Find where the given text appears and provide that cell's center as [X, Y] coordinate. 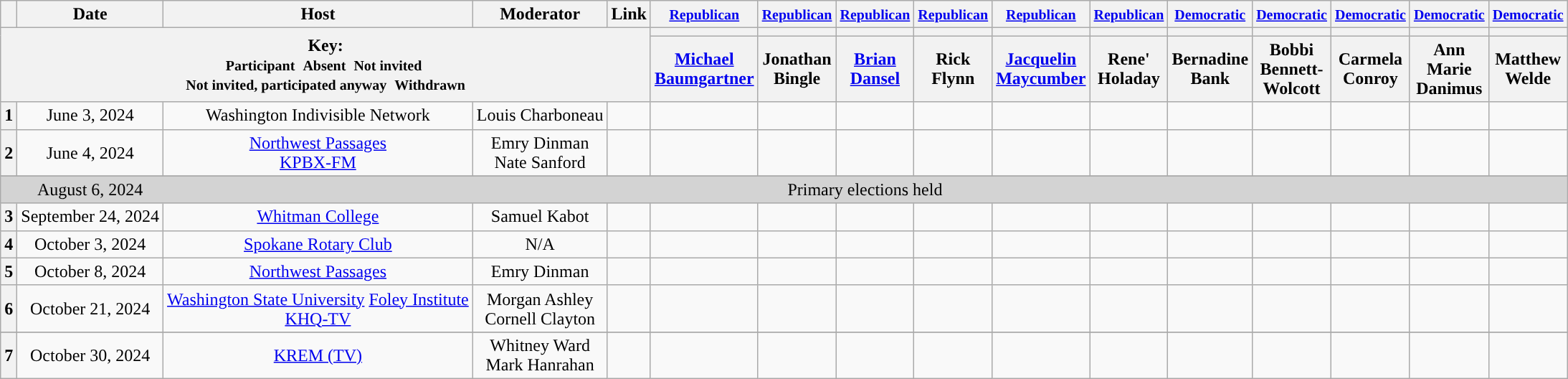
September 24, 2024 [90, 217]
Washington State University Foley InstituteKHQ-TV [318, 309]
Date [90, 14]
Northwest Passages [318, 271]
3 [9, 217]
Link [629, 14]
October 21, 2024 [90, 309]
October 30, 2024 [90, 355]
Michael Baumgartner [704, 69]
October 8, 2024 [90, 271]
2 [9, 152]
Whitman College [318, 217]
Host [318, 14]
Spokane Rotary Club [318, 244]
Northwest PassagesKPBX-FM [318, 152]
Carmela Conroy [1370, 69]
June 4, 2024 [90, 152]
August 6, 2024 [90, 189]
4 [9, 244]
Emry DinmanNate Sanford [540, 152]
Louis Charboneau [540, 116]
Whitney WardMark Hanrahan [540, 355]
Rene' Holaday [1129, 69]
6 [9, 309]
Bobbi Bennett-Wolcott [1292, 69]
Samuel Kabot [540, 217]
October 3, 2024 [90, 244]
Rick Flynn [954, 69]
Washington Indivisible Network [318, 116]
KREM (TV) [318, 355]
Morgan AshleyCornell Clayton [540, 309]
Matthew Welde [1528, 69]
5 [9, 271]
Jonathan Bingle [797, 69]
Brian Dansel [875, 69]
Key: Participant Absent Not invited Not invited, participated anyway Withdrawn [326, 65]
Emry Dinman [540, 271]
1 [9, 116]
June 3, 2024 [90, 116]
Bernadine Bank [1210, 69]
Jacquelin Maycumber [1041, 69]
7 [9, 355]
Primary elections held [866, 189]
N/A [540, 244]
Ann Marie Danimus [1449, 69]
Moderator [540, 14]
